Pinpoint the cell where the given text exists, returning its [X, Y] midpoint coordinate. 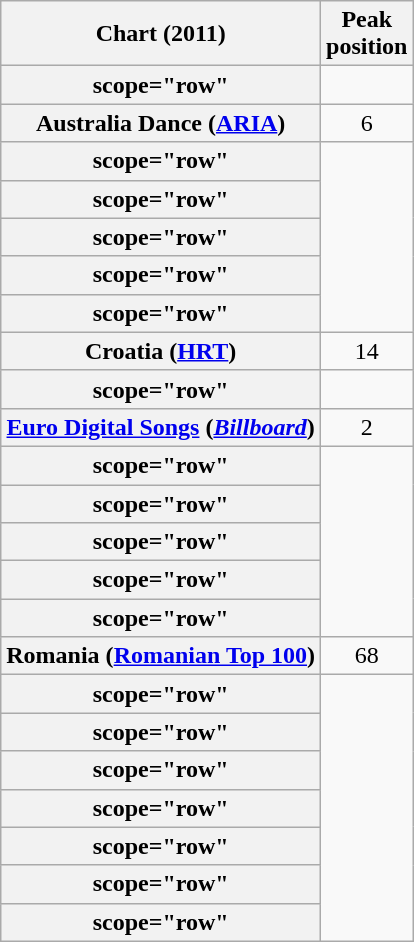
Australia Dance (ARIA) [161, 123]
Croatia (HRT) [161, 351]
2 [367, 427]
Chart (2011) [161, 34]
Euro Digital Songs (Billboard) [161, 427]
68 [367, 656]
14 [367, 351]
Romania (Romanian Top 100) [161, 656]
6 [367, 123]
Peakposition [367, 34]
